Pinpoint the cell where the given text exists, returning its [x, y] midpoint coordinate. 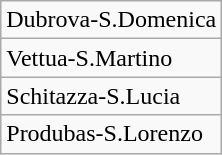
Dubrova-S.Domenica [112, 20]
Vettua-S.Martino [112, 58]
Schitazza-S.Lucia [112, 96]
Produbas-S.Lorenzo [112, 134]
